From the cell containing the given text, extract its center point as (X, Y) coordinate. 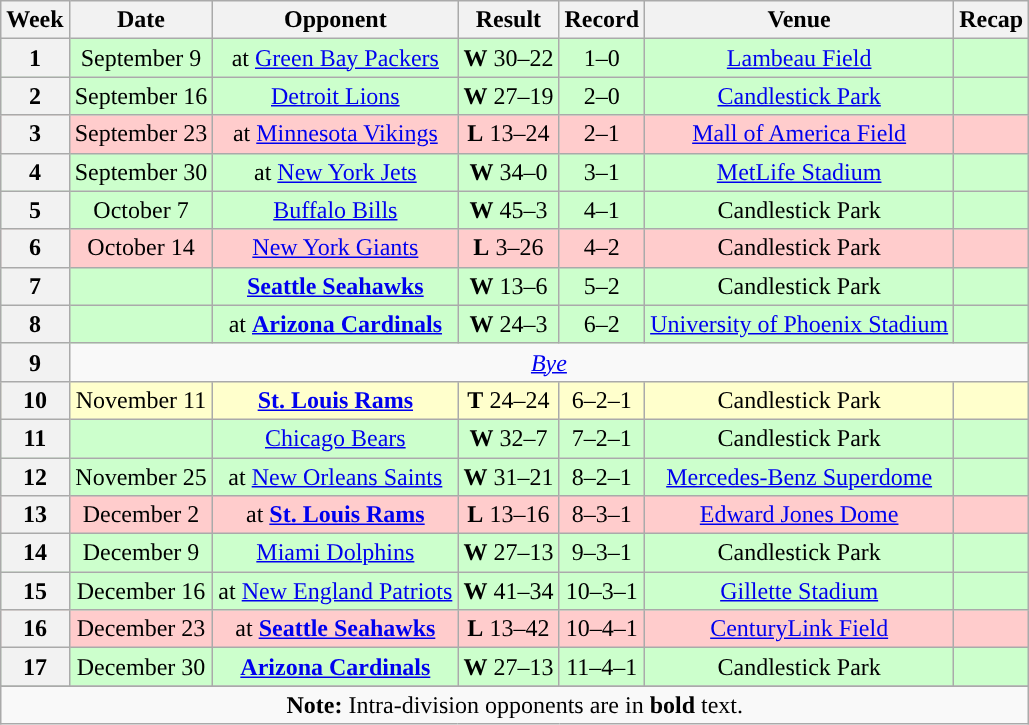
W 41–34 (508, 591)
Edward Jones Dome (800, 515)
10 (35, 400)
Week (35, 20)
17 (35, 667)
Note: Intra-division opponents are in bold text. (515, 705)
University of Phoenix Stadium (800, 324)
W 32–7 (508, 438)
Venue (800, 20)
1–0 (602, 58)
6 (35, 248)
Mercedes-Benz Superdome (800, 477)
W 13–6 (508, 286)
9 (35, 362)
4–1 (602, 210)
7–2–1 (602, 438)
December 30 (141, 667)
September 30 (141, 172)
L 3–26 (508, 248)
1 (35, 58)
T 24–24 (508, 400)
5–2 (602, 286)
at Seattle Seahawks (336, 629)
7 (35, 286)
December 9 (141, 553)
L 13–42 (508, 629)
Mall of America Field (800, 134)
5 (35, 210)
New York Giants (336, 248)
Result (508, 20)
W 24–3 (508, 324)
November 11 (141, 400)
3 (35, 134)
L 13–16 (508, 515)
9–3–1 (602, 553)
December 16 (141, 591)
4–2 (602, 248)
L 13–24 (508, 134)
W 27–19 (508, 96)
13 (35, 515)
Recap (992, 20)
Bye (549, 362)
MetLife Stadium (800, 172)
W 45–3 (508, 210)
September 23 (141, 134)
Chicago Bears (336, 438)
Seattle Seahawks (336, 286)
at New England Patriots (336, 591)
at Minnesota Vikings (336, 134)
2–0 (602, 96)
October 7 (141, 210)
Buffalo Bills (336, 210)
September 9 (141, 58)
W 30–22 (508, 58)
11–4–1 (602, 667)
Date (141, 20)
2–1 (602, 134)
3–1 (602, 172)
at Green Bay Packers (336, 58)
8–3–1 (602, 515)
4 (35, 172)
15 (35, 591)
W 31–21 (508, 477)
at New Orleans Saints (336, 477)
Record (602, 20)
12 (35, 477)
6–2–1 (602, 400)
at Arizona Cardinals (336, 324)
10–3–1 (602, 591)
Lambeau Field (800, 58)
at St. Louis Rams (336, 515)
6–2 (602, 324)
October 14 (141, 248)
10–4–1 (602, 629)
December 2 (141, 515)
8–2–1 (602, 477)
14 (35, 553)
Arizona Cardinals (336, 667)
W 34–0 (508, 172)
at New York Jets (336, 172)
CenturyLink Field (800, 629)
Gillette Stadium (800, 591)
8 (35, 324)
September 16 (141, 96)
2 (35, 96)
St. Louis Rams (336, 400)
Miami Dolphins (336, 553)
11 (35, 438)
Opponent (336, 20)
December 23 (141, 629)
Detroit Lions (336, 96)
November 25 (141, 477)
16 (35, 629)
